Find where the given text appears and provide that cell's center as (x, y) coordinate. 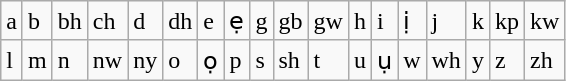
gb (290, 21)
a (12, 21)
bh (70, 21)
ị (412, 21)
m (37, 60)
g (262, 21)
h (360, 21)
ny (146, 60)
e (211, 21)
l (12, 60)
kw (545, 21)
ọ (211, 60)
j (446, 21)
s (262, 60)
t (328, 60)
w (412, 60)
y (478, 60)
u (360, 60)
zh (545, 60)
b (37, 21)
dh (180, 21)
wh (446, 60)
o (180, 60)
k (478, 21)
ẹ (237, 21)
d (146, 21)
nw (107, 60)
z (506, 60)
sh (290, 60)
gw (328, 21)
ụ (385, 60)
p (237, 60)
kp (506, 21)
n (70, 60)
ch (107, 21)
i (385, 21)
